Scan for the cell matching the given text and deliver its (x, y) coordinate at center. 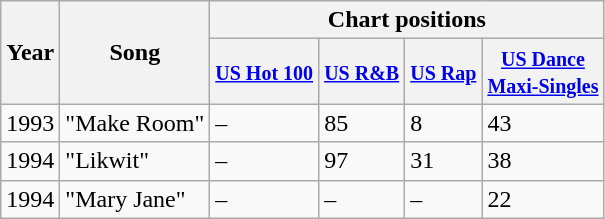
97 (362, 161)
1993 (30, 123)
US Rap (444, 72)
"Likwit" (135, 161)
8 (444, 123)
22 (543, 199)
31 (444, 161)
US DanceMaxi-Singles (543, 72)
"Mary Jane" (135, 199)
38 (543, 161)
Chart positions (407, 20)
"Make Room" (135, 123)
43 (543, 123)
85 (362, 123)
US R&B (362, 72)
US Hot 100 (264, 72)
Song (135, 52)
Year (30, 52)
